Find where the given text appears and provide that cell's center as (x, y) coordinate. 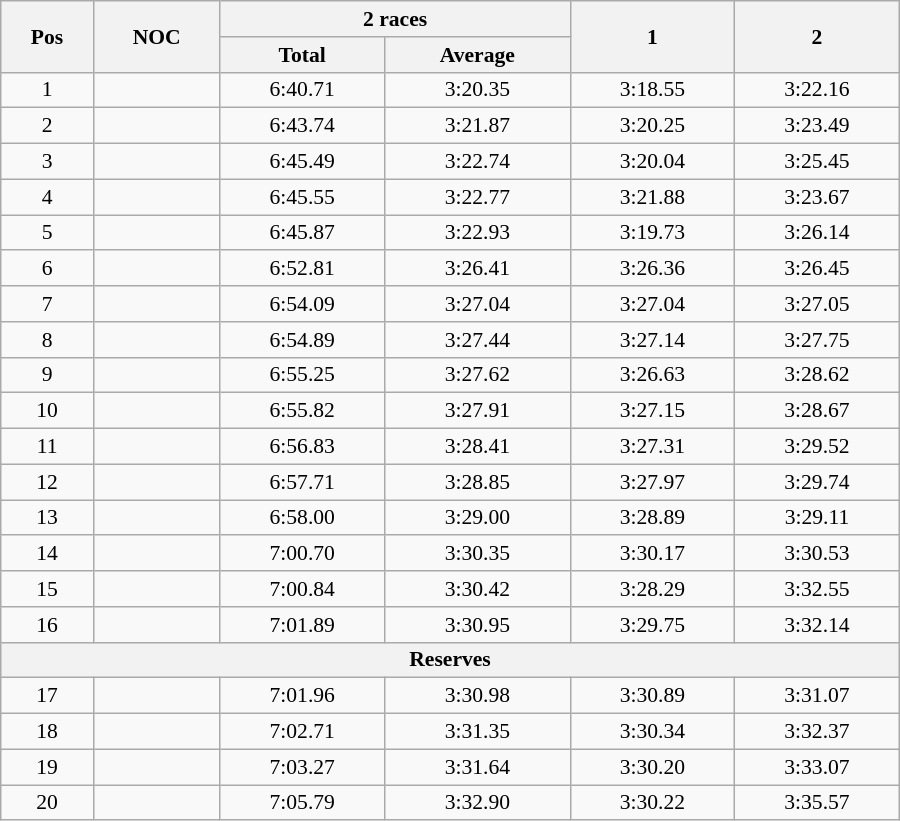
3:27.91 (477, 411)
7:03.27 (302, 767)
16 (48, 625)
3:26.14 (818, 233)
3:21.87 (477, 126)
6:45.87 (302, 233)
3:27.44 (477, 340)
3:27.14 (652, 340)
3:28.41 (477, 447)
3:20.25 (652, 126)
6:45.55 (302, 197)
3:26.63 (652, 375)
3:27.15 (652, 411)
11 (48, 447)
6:45.49 (302, 162)
3:28.85 (477, 482)
3:30.35 (477, 554)
3:27.62 (477, 375)
3:23.49 (818, 126)
6:56.83 (302, 447)
10 (48, 411)
3:30.22 (652, 803)
3:29.00 (477, 518)
3:22.74 (477, 162)
3:30.95 (477, 625)
3:31.64 (477, 767)
3:22.16 (818, 90)
7:05.79 (302, 803)
Reserves (450, 660)
6:43.74 (302, 126)
3:29.52 (818, 447)
3:30.20 (652, 767)
Pos (48, 36)
3:29.75 (652, 625)
6:54.89 (302, 340)
3:20.04 (652, 162)
Total (302, 55)
3:27.31 (652, 447)
3:26.45 (818, 269)
17 (48, 696)
3:30.89 (652, 696)
8 (48, 340)
3:30.98 (477, 696)
2 races (395, 19)
3:27.75 (818, 340)
3:22.77 (477, 197)
3:29.74 (818, 482)
3:26.41 (477, 269)
3:20.35 (477, 90)
3:18.55 (652, 90)
3:30.42 (477, 589)
NOC (156, 36)
3:35.57 (818, 803)
7:02.71 (302, 732)
6:54.09 (302, 304)
3:23.67 (818, 197)
3:32.37 (818, 732)
6:58.00 (302, 518)
3:27.05 (818, 304)
7:01.96 (302, 696)
7:01.89 (302, 625)
12 (48, 482)
13 (48, 518)
3:25.45 (818, 162)
3:28.62 (818, 375)
3:28.67 (818, 411)
18 (48, 732)
3:26.36 (652, 269)
3:32.55 (818, 589)
3:30.53 (818, 554)
3 (48, 162)
3:32.90 (477, 803)
15 (48, 589)
9 (48, 375)
20 (48, 803)
6:52.81 (302, 269)
3:31.35 (477, 732)
14 (48, 554)
6:57.71 (302, 482)
3:21.88 (652, 197)
3:33.07 (818, 767)
3:30.34 (652, 732)
6:55.25 (302, 375)
3:30.17 (652, 554)
3:22.93 (477, 233)
3:29.11 (818, 518)
4 (48, 197)
3:28.29 (652, 589)
7:00.84 (302, 589)
6:55.82 (302, 411)
5 (48, 233)
Average (477, 55)
3:28.89 (652, 518)
3:32.14 (818, 625)
6 (48, 269)
3:19.73 (652, 233)
7:00.70 (302, 554)
19 (48, 767)
6:40.71 (302, 90)
7 (48, 304)
3:31.07 (818, 696)
3:27.97 (652, 482)
